Detect which cell encompasses the target text, then output its [x, y] center coordinate. 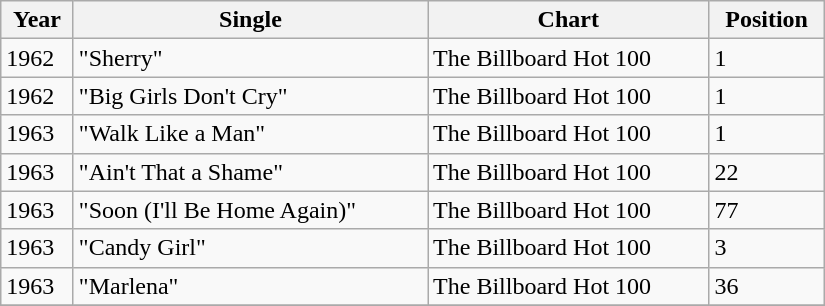
"Big Girls Don't Cry" [250, 96]
3 [766, 248]
"Candy Girl" [250, 248]
"Soon (I'll Be Home Again)" [250, 210]
Single [250, 20]
"Walk Like a Man" [250, 134]
Position [766, 20]
22 [766, 172]
77 [766, 210]
Chart [568, 20]
"Marlena" [250, 286]
Year [38, 20]
"Sherry" [250, 58]
"Ain't That a Shame" [250, 172]
36 [766, 286]
